Provide the [x, y] coordinate of the cell's center where the given text is located.  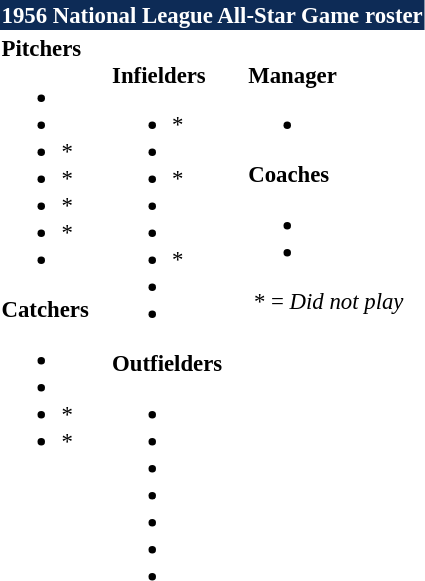
1956 National League All-Star Game roster [212, 15]
